Return (x, y) of the center of cell containing provided text 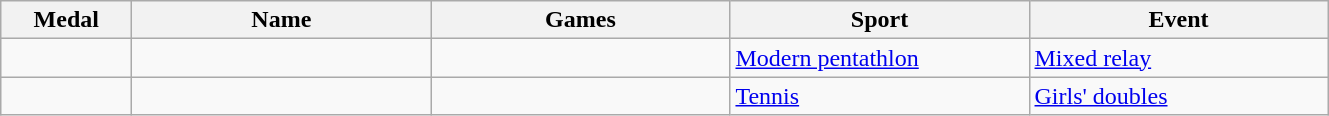
Sport (880, 20)
Modern pentathlon (880, 58)
Games (580, 20)
Tennis (880, 96)
Name (282, 20)
Girls' doubles (1178, 96)
Mixed relay (1178, 58)
Event (1178, 20)
Medal (66, 20)
